Scan for the cell matching the given text and deliver its (X, Y) coordinate at center. 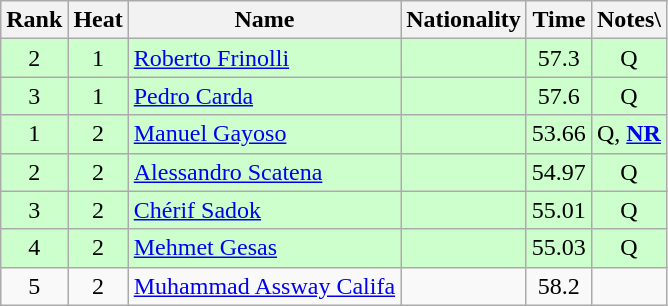
Muhammad Assway Califa (264, 286)
54.97 (558, 172)
Manuel Gayoso (264, 134)
Name (264, 20)
Heat (98, 20)
Chérif Sadok (264, 210)
Time (558, 20)
55.03 (558, 248)
4 (34, 248)
57.3 (558, 58)
Nationality (464, 20)
Mehmet Gesas (264, 248)
58.2 (558, 286)
Alessandro Scatena (264, 172)
5 (34, 286)
Roberto Frinolli (264, 58)
Q, NR (628, 134)
57.6 (558, 96)
Notes\ (628, 20)
53.66 (558, 134)
Rank (34, 20)
Pedro Carda (264, 96)
55.01 (558, 210)
